Detect which cell encompasses the target text, then output its [X, Y] center coordinate. 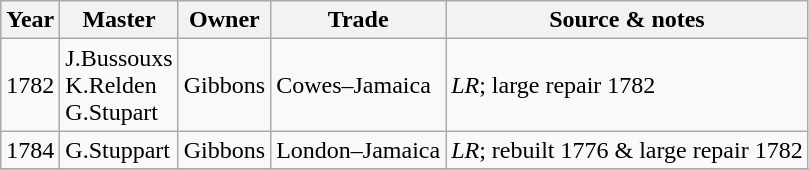
London–Jamaica [358, 150]
J.BussouxsK.ReldenG.Stupart [119, 85]
1782 [30, 85]
Master [119, 20]
Owner [224, 20]
Source & notes [628, 20]
1784 [30, 150]
LR; large repair 1782 [628, 85]
Cowes–Jamaica [358, 85]
LR; rebuilt 1776 & large repair 1782 [628, 150]
Trade [358, 20]
G.Stuppart [119, 150]
Year [30, 20]
